Locate the cell with the specified text and output its (X, Y) center coordinate. 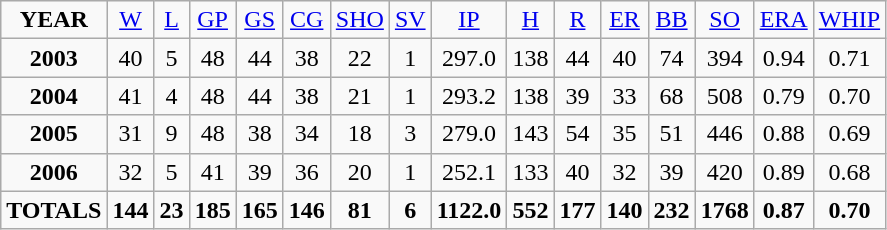
144 (130, 210)
552 (530, 210)
1122.0 (469, 210)
ER (624, 20)
IP (469, 20)
81 (360, 210)
0.94 (784, 58)
4 (172, 96)
297.0 (469, 58)
GP (212, 20)
TOTALS (54, 210)
252.1 (469, 172)
143 (530, 134)
51 (672, 134)
0.79 (784, 96)
21 (360, 96)
9 (172, 134)
185 (212, 210)
2004 (54, 96)
33 (624, 96)
R (578, 20)
146 (306, 210)
GS (260, 20)
133 (530, 172)
L (172, 20)
ERA (784, 20)
74 (672, 58)
SO (724, 20)
279.0 (469, 134)
H (530, 20)
CG (306, 20)
54 (578, 134)
1768 (724, 210)
BB (672, 20)
SHO (360, 20)
420 (724, 172)
23 (172, 210)
165 (260, 210)
0.71 (849, 58)
0.89 (784, 172)
3 (410, 134)
YEAR (54, 20)
20 (360, 172)
35 (624, 134)
140 (624, 210)
0.87 (784, 210)
446 (724, 134)
WHIP (849, 20)
31 (130, 134)
0.88 (784, 134)
68 (672, 96)
0.68 (849, 172)
6 (410, 210)
394 (724, 58)
22 (360, 58)
293.2 (469, 96)
2003 (54, 58)
177 (578, 210)
232 (672, 210)
2005 (54, 134)
SV (410, 20)
0.69 (849, 134)
34 (306, 134)
508 (724, 96)
18 (360, 134)
2006 (54, 172)
36 (306, 172)
W (130, 20)
